Identify which cell holds the provided text, then report its [x, y] central coordinate. 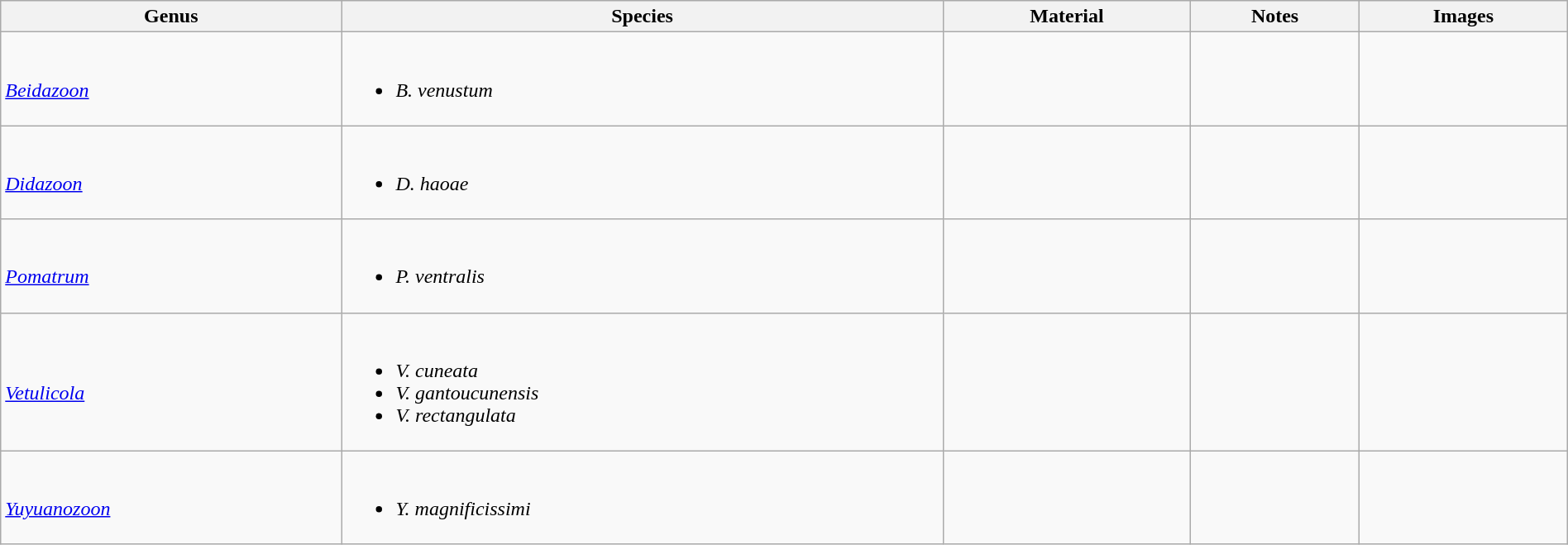
Species [642, 17]
Pomatrum [171, 266]
V. cuneataV. gantoucunensisV. rectangulata [642, 382]
Didazoon [171, 172]
B. venustum [642, 79]
Yuyuanozoon [171, 498]
Genus [171, 17]
Vetulicola [171, 382]
D. haoae [642, 172]
Y. magnificissimi [642, 498]
Material [1067, 17]
Images [1464, 17]
Beidazoon [171, 79]
Notes [1275, 17]
P. ventralis [642, 266]
